Locate the cell with the specified text and output its [x, y] center coordinate. 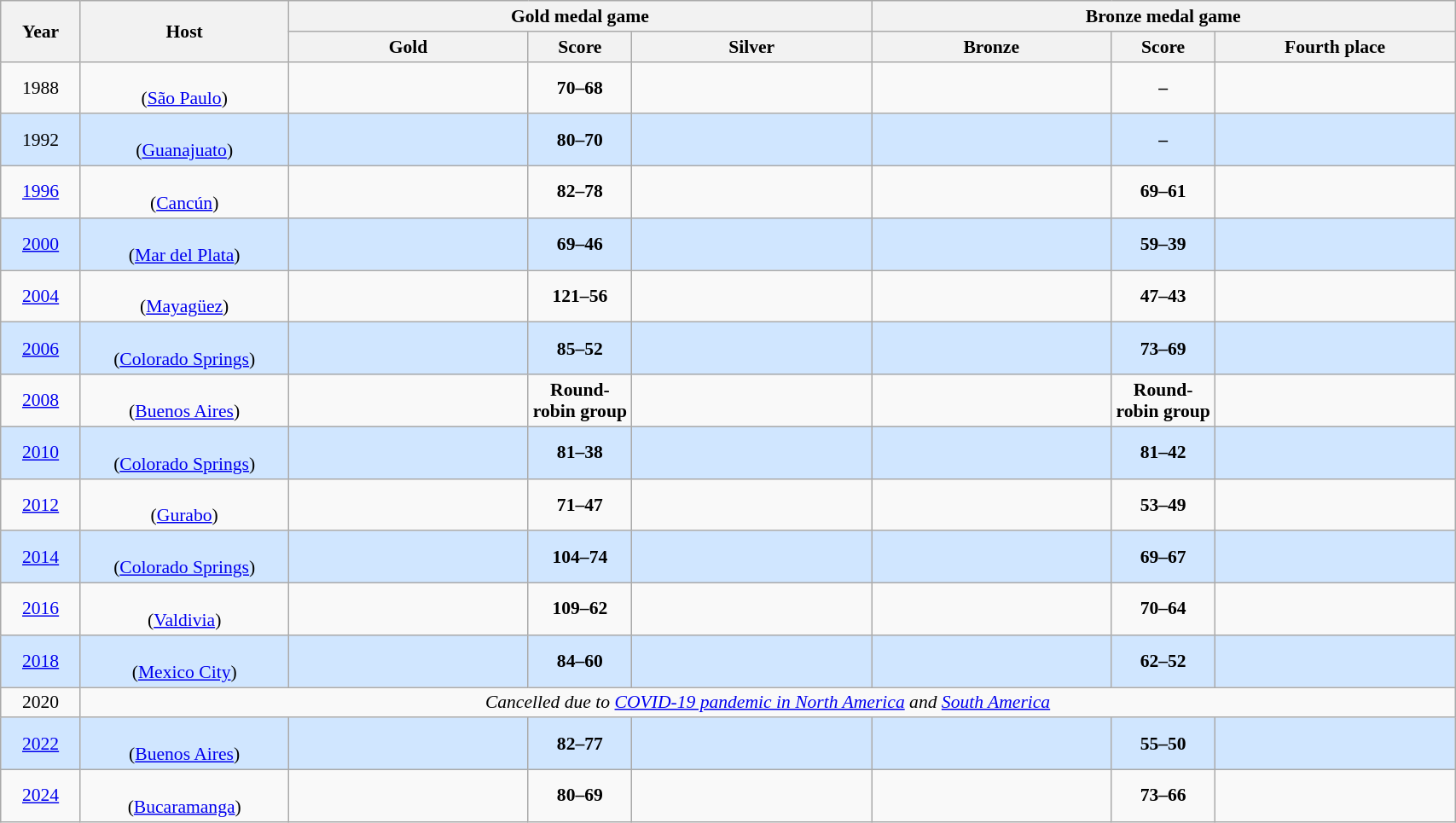
2020 [41, 703]
Cancelled due to COVID-19 pandemic in North America and South America [768, 703]
80–69 [580, 797]
Year [41, 31]
(Mexico City) [184, 662]
2016 [41, 609]
(São Paulo) [184, 87]
55–50 [1163, 744]
47–43 [1163, 297]
85–52 [580, 348]
2006 [41, 348]
69–61 [1163, 193]
62–52 [1163, 662]
(Valdivia) [184, 609]
Silver [752, 47]
1992 [41, 140]
73–66 [1163, 797]
84–60 [580, 662]
2022 [41, 744]
(Guanajuato) [184, 140]
2004 [41, 297]
Bronze [991, 47]
80–70 [580, 140]
(Gurabo) [184, 505]
(Mayagüez) [184, 297]
70–64 [1163, 609]
2008 [41, 401]
Fourth place [1336, 47]
69–46 [580, 244]
53–49 [1163, 505]
121–56 [580, 297]
Bronze medal game [1163, 16]
Gold [408, 47]
2000 [41, 244]
1988 [41, 87]
(Bucaramanga) [184, 797]
2018 [41, 662]
71–47 [580, 505]
81–38 [580, 452]
Gold medal game [580, 16]
(Cancún) [184, 193]
70–68 [580, 87]
82–78 [580, 193]
69–67 [1163, 558]
73–69 [1163, 348]
81–42 [1163, 452]
(Mar del Plata) [184, 244]
Host [184, 31]
2012 [41, 505]
109–62 [580, 609]
2014 [41, 558]
104–74 [580, 558]
2024 [41, 797]
82–77 [580, 744]
2010 [41, 452]
1996 [41, 193]
59–39 [1163, 244]
